From the cell containing the given text, extract its center point as [x, y] coordinate. 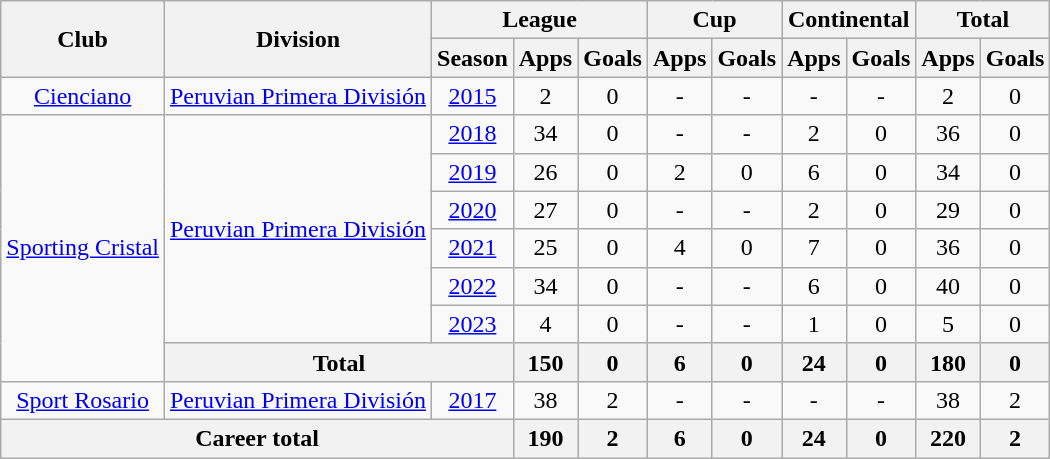
Sporting Cristal [83, 248]
Season [473, 58]
2019 [473, 172]
40 [948, 286]
220 [948, 438]
5 [948, 324]
2018 [473, 134]
2020 [473, 210]
27 [545, 210]
2022 [473, 286]
Cienciano [83, 96]
Club [83, 39]
League [540, 20]
2023 [473, 324]
29 [948, 210]
26 [545, 172]
Division [298, 39]
Sport Rosario [83, 400]
Continental [849, 20]
Cup [714, 20]
190 [545, 438]
180 [948, 362]
2015 [473, 96]
2021 [473, 248]
2017 [473, 400]
150 [545, 362]
Career total [258, 438]
25 [545, 248]
7 [814, 248]
1 [814, 324]
